Extract the (X, Y) coordinate from the center of the cell holding the provided text.  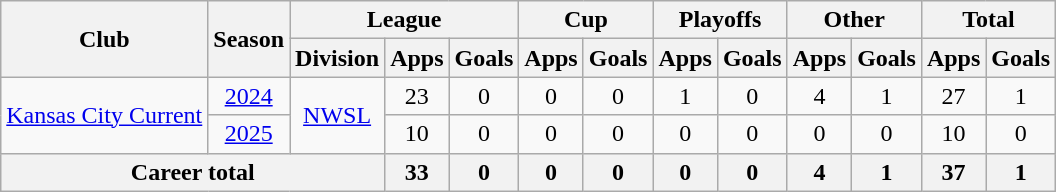
Season (249, 39)
League (404, 20)
Total (988, 20)
2025 (249, 134)
Club (104, 39)
NWSL (338, 115)
33 (417, 172)
37 (953, 172)
27 (953, 96)
Cup (586, 20)
2024 (249, 96)
Career total (193, 172)
23 (417, 96)
Division (338, 58)
Kansas City Current (104, 115)
Other (854, 20)
Playoffs (720, 20)
